Identify which cell holds the provided text, then report its (x, y) central coordinate. 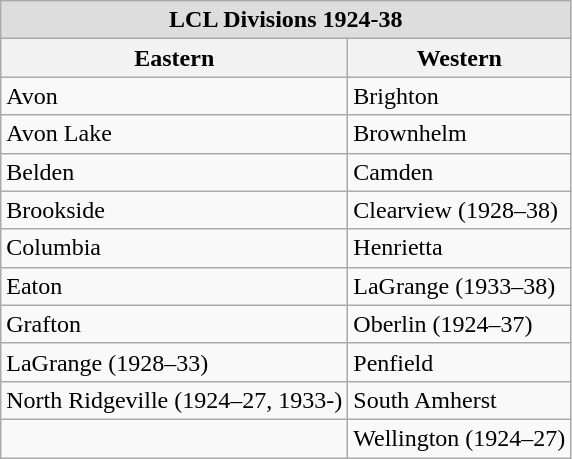
Eastern (174, 58)
Western (460, 58)
Eaton (174, 286)
Grafton (174, 324)
LaGrange (1933–38) (460, 286)
LCL Divisions 1924-38 (286, 20)
LaGrange (1928–33) (174, 362)
Penfield (460, 362)
Wellington (1924–27) (460, 438)
Clearview (1928–38) (460, 210)
Avon (174, 96)
Avon Lake (174, 134)
Oberlin (1924–37) (460, 324)
Brookside (174, 210)
Henrietta (460, 248)
Brownhelm (460, 134)
Columbia (174, 248)
Belden (174, 172)
South Amherst (460, 400)
North Ridgeville (1924–27, 1933-) (174, 400)
Brighton (460, 96)
Camden (460, 172)
